Scan for the cell matching the given text and deliver its (X, Y) coordinate at center. 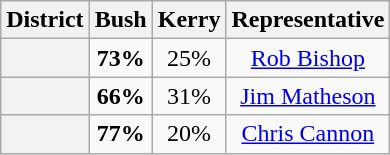
Chris Cannon (308, 134)
31% (189, 96)
Bush (120, 20)
66% (120, 96)
77% (120, 134)
73% (120, 58)
25% (189, 58)
Rob Bishop (308, 58)
Kerry (189, 20)
20% (189, 134)
District (45, 20)
Jim Matheson (308, 96)
Representative (308, 20)
